From the cell containing the given text, extract its center point as [x, y] coordinate. 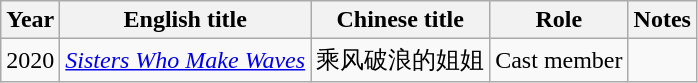
English title [186, 20]
Chinese title [400, 20]
Sisters Who Make Waves [186, 60]
Year [30, 20]
2020 [30, 60]
Cast member [559, 60]
乘风破浪的姐姐 [400, 60]
Role [559, 20]
Notes [662, 20]
